Identify which cell holds the provided text, then report its (X, Y) central coordinate. 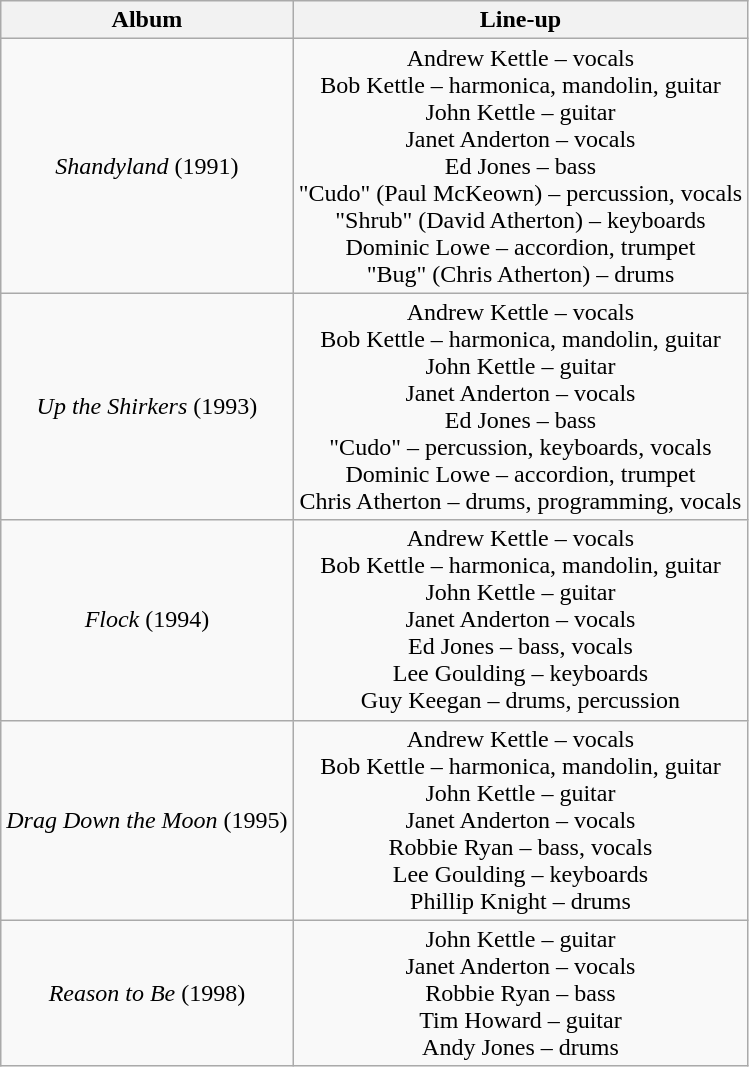
Reason to Be (1998) (147, 993)
Album (147, 20)
John Kettle – guitarJanet Anderton – vocalsRobbie Ryan – bassTim Howard – guitarAndy Jones – drums (520, 993)
Flock (1994) (147, 620)
Line-up (520, 20)
Up the Shirkers (1993) (147, 406)
Drag Down the Moon (1995) (147, 820)
Shandyland (1991) (147, 166)
